From the cell containing the given text, extract its center point as [X, Y] coordinate. 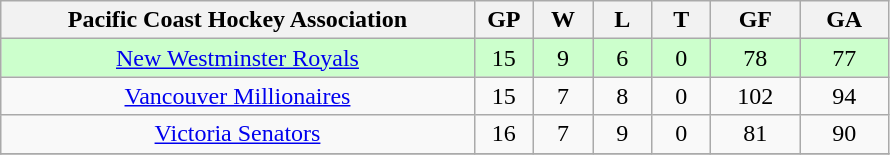
New Westminster Royals [238, 58]
94 [844, 96]
8 [622, 96]
Vancouver Millionaires [238, 96]
L [622, 20]
6 [622, 58]
78 [756, 58]
GA [844, 20]
77 [844, 58]
W [562, 20]
90 [844, 134]
16 [504, 134]
81 [756, 134]
102 [756, 96]
GF [756, 20]
T [682, 20]
Pacific Coast Hockey Association [238, 20]
GP [504, 20]
Victoria Senators [238, 134]
